Determine the [X, Y] coordinate at the center of the cell enclosing the given text.  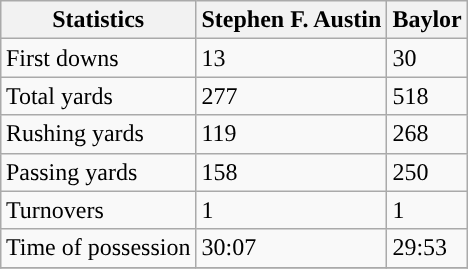
119 [292, 134]
250 [427, 172]
Turnovers [98, 210]
Rushing yards [98, 134]
268 [427, 134]
Passing yards [98, 172]
277 [292, 96]
158 [292, 172]
30:07 [292, 248]
Baylor [427, 20]
Time of possession [98, 248]
518 [427, 96]
Stephen F. Austin [292, 20]
29:53 [427, 248]
Statistics [98, 20]
First downs [98, 58]
13 [292, 58]
30 [427, 58]
Total yards [98, 96]
